Provide the [x, y] coordinate of the cell's center where the given text is located.  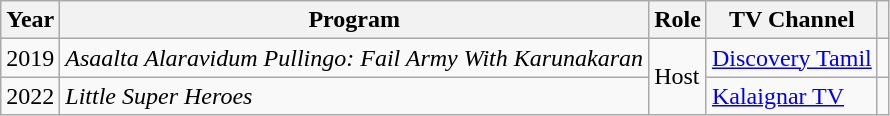
TV Channel [792, 20]
Host [678, 77]
2019 [30, 58]
Role [678, 20]
2022 [30, 96]
Asaalta Alaravidum Pullingo: Fail Army With Karunakaran [354, 58]
Year [30, 20]
Discovery Tamil [792, 58]
Little Super Heroes [354, 96]
Program [354, 20]
Kalaignar TV [792, 96]
